Pinpoint the cell where the given text exists, returning its [x, y] midpoint coordinate. 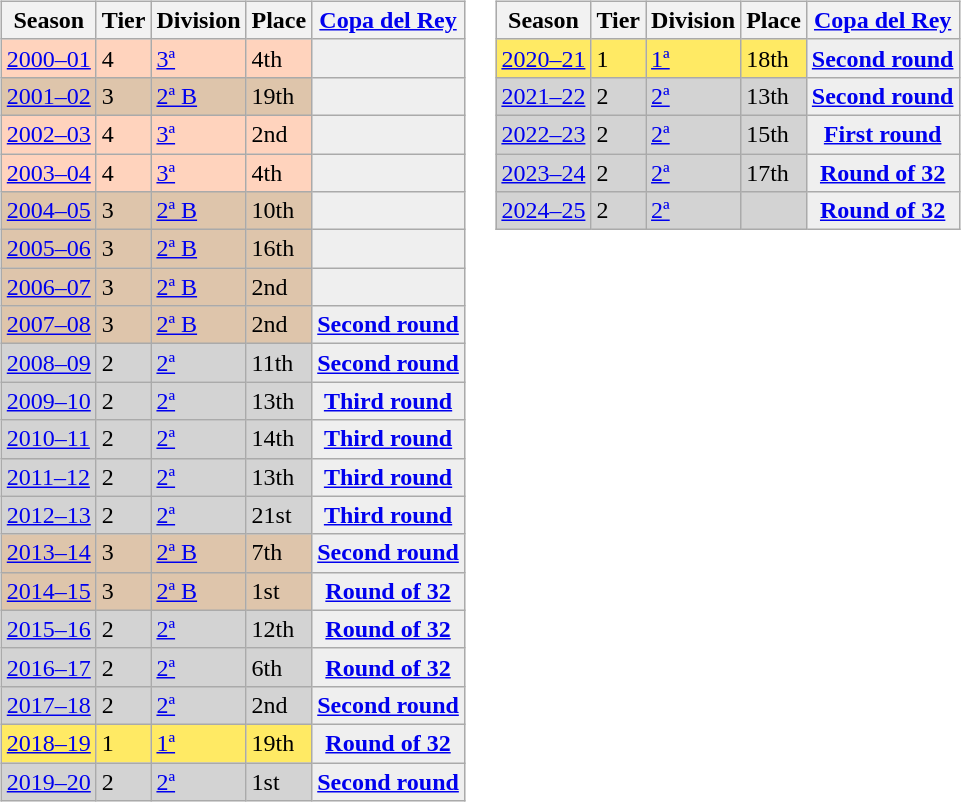
2000–01 [48, 58]
21st [279, 515]
6th [279, 667]
2018–19 [48, 743]
2014–15 [48, 591]
2015–16 [48, 629]
2020–21 [544, 58]
2001–02 [48, 96]
2013–14 [48, 553]
10th [279, 211]
2003–04 [48, 173]
7th [279, 553]
2009–10 [48, 401]
2017–18 [48, 705]
2007–08 [48, 325]
2016–17 [48, 667]
18th [774, 58]
2002–03 [48, 134]
2008–09 [48, 363]
11th [279, 363]
2024–25 [544, 211]
12th [279, 629]
2011–12 [48, 477]
14th [279, 439]
2021–22 [544, 96]
2010–11 [48, 439]
2019–20 [48, 781]
2005–06 [48, 249]
15th [774, 134]
2022–23 [544, 134]
2023–24 [544, 173]
First round [882, 134]
2004–05 [48, 211]
16th [279, 249]
17th [774, 173]
2006–07 [48, 287]
2012–13 [48, 515]
